Determine the [x, y] coordinate at the center of the cell enclosing the given text.  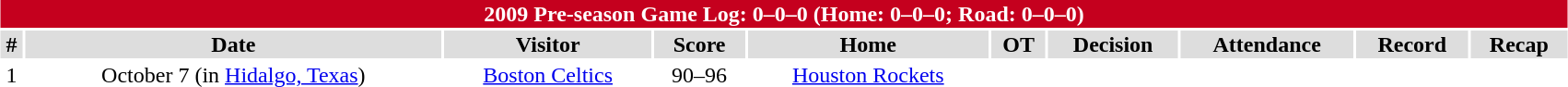
# [11, 44]
2009 Pre-season Game Log: 0–0–0 (Home: 0–0–0; Road: 0–0–0) [784, 14]
OT [1019, 44]
Decision [1113, 44]
Score [699, 44]
Recap [1518, 44]
Date [233, 44]
Visitor [547, 44]
Record [1411, 44]
Attendance [1267, 44]
Home [868, 44]
